Find where the given text appears and provide that cell's center as [X, Y] coordinate. 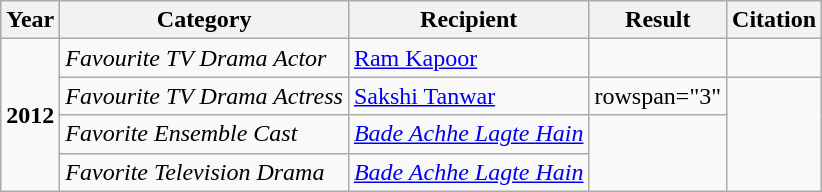
Favorite Television Drama [204, 172]
Sakshi Tanwar [468, 96]
Year [30, 20]
Recipient [468, 20]
Citation [774, 20]
2012 [30, 115]
rowspan="3" [658, 96]
Ram Kapoor [468, 58]
Favourite TV Drama Actress [204, 96]
Favourite TV Drama Actor [204, 58]
Category [204, 20]
Result [658, 20]
Favorite Ensemble Cast [204, 134]
